For the text-containing cell, return its midpoint in (x, y) coordinate format. 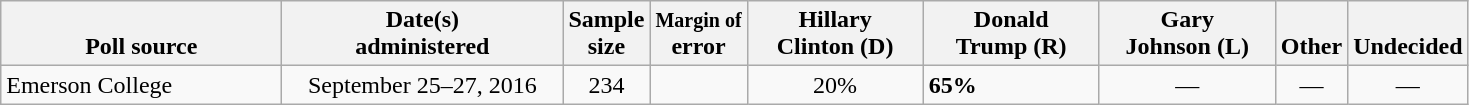
GaryJohnson (L) (1187, 34)
234 (606, 85)
20% (835, 85)
Emerson College (142, 85)
HillaryClinton (D) (835, 34)
Samplesize (606, 34)
Other (1311, 34)
Poll source (142, 34)
Date(s)administered (422, 34)
September 25–27, 2016 (422, 85)
Undecided (1408, 34)
Margin oferror (698, 34)
65% (1011, 85)
DonaldTrump (R) (1011, 34)
